Identify which cell holds the provided text, then report its [X, Y] central coordinate. 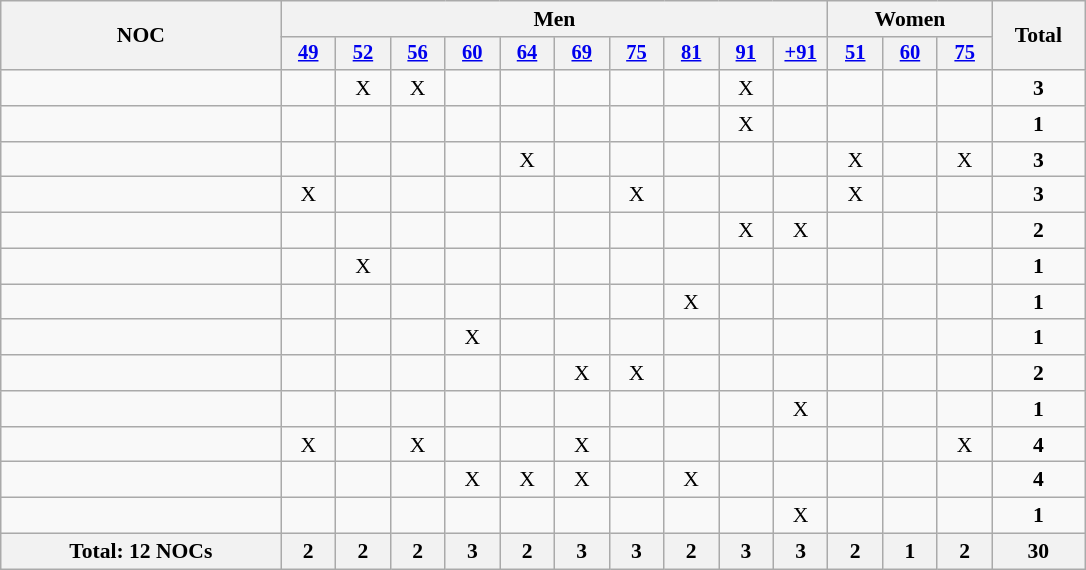
64 [528, 54]
Total [1038, 36]
NOC [141, 36]
Women [910, 19]
81 [692, 54]
56 [418, 54]
Men [554, 19]
51 [856, 54]
91 [746, 54]
Total: 12 NOCs [141, 552]
30 [1038, 552]
69 [582, 54]
52 [364, 54]
+91 [800, 54]
49 [308, 54]
